Capture the cell that displays the provided text and extract its [x, y] central coordinate. 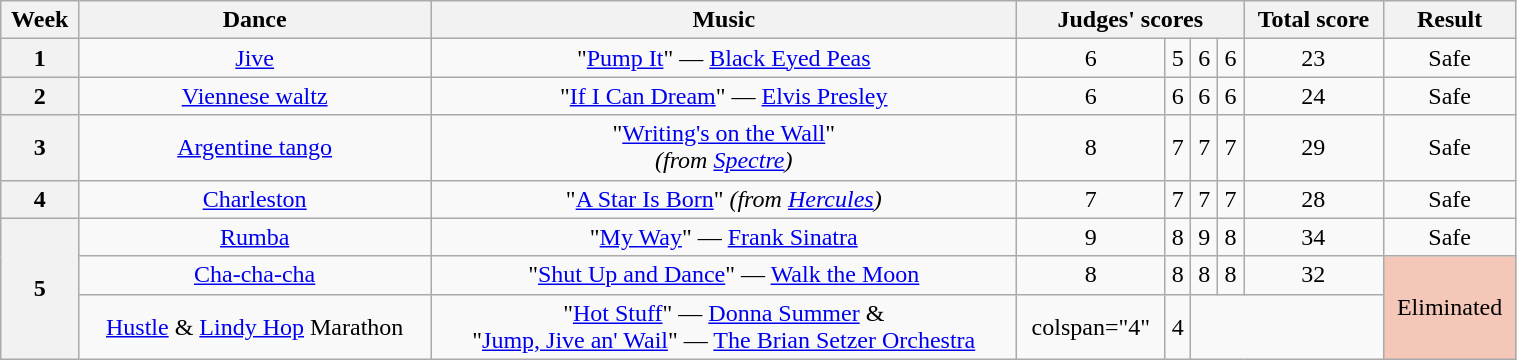
Judges' scores [1130, 20]
2 [40, 96]
Jive [255, 58]
Eliminated [1450, 308]
29 [1314, 148]
34 [1314, 237]
Viennese waltz [255, 96]
"Hot Stuff" — Donna Summer &"Jump, Jive an' Wail" — The Brian Setzer Orchestra [724, 326]
23 [1314, 58]
Argentine tango [255, 148]
Result [1450, 20]
3 [40, 148]
Dance [255, 20]
1 [40, 58]
colspan="4" [1091, 326]
32 [1314, 275]
Music [724, 20]
Charleston [255, 199]
Hustle & Lindy Hop Marathon [255, 326]
Week [40, 20]
Cha-cha-cha [255, 275]
"Writing's on the Wall"(from Spectre) [724, 148]
Rumba [255, 237]
"A Star Is Born" (from Hercules) [724, 199]
"If I Can Dream" — Elvis Presley [724, 96]
"Shut Up and Dance" — Walk the Moon [724, 275]
28 [1314, 199]
24 [1314, 96]
Total score [1314, 20]
"My Way" — Frank Sinatra [724, 237]
"Pump It" — Black Eyed Peas [724, 58]
